Identify which cell holds the provided text, then report its (X, Y) central coordinate. 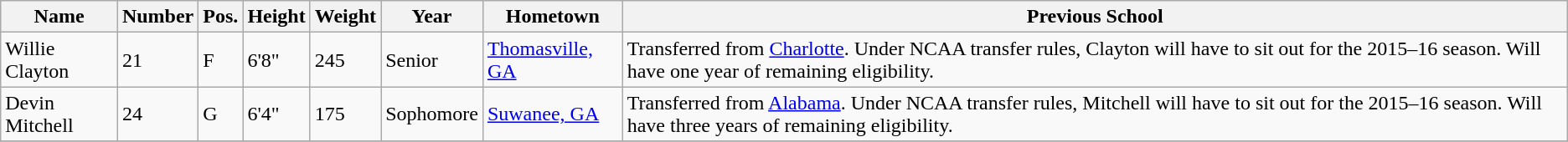
Pos. (221, 17)
6'4" (276, 114)
Devin Mitchell (59, 114)
245 (345, 60)
6'8" (276, 60)
Senior (432, 60)
175 (345, 114)
Weight (345, 17)
F (221, 60)
Thomasville, GA (553, 60)
24 (157, 114)
G (221, 114)
Sophomore (432, 114)
Suwanee, GA (553, 114)
Hometown (553, 17)
Previous School (1095, 17)
Number (157, 17)
21 (157, 60)
Name (59, 17)
Year (432, 17)
Height (276, 17)
Willie Clayton (59, 60)
